Provide the [x, y] coordinate of the cell's center where the given text is located.  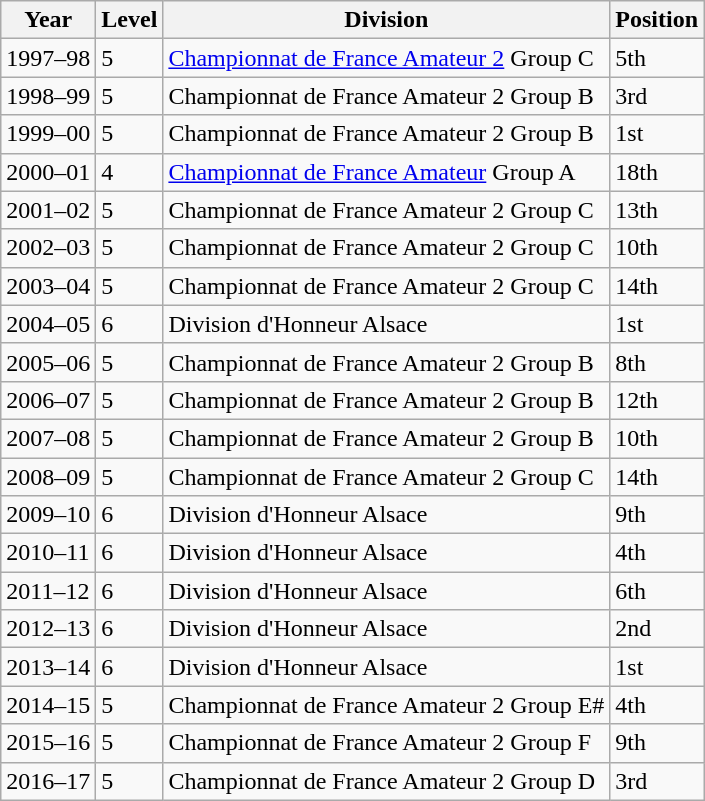
2006–07 [48, 400]
2011–12 [48, 591]
2015–16 [48, 743]
2000–01 [48, 172]
2014–15 [48, 705]
Level [130, 20]
Year [48, 20]
2016–17 [48, 781]
2013–14 [48, 667]
2012–13 [48, 629]
4 [130, 172]
18th [657, 172]
2010–11 [48, 553]
12th [657, 400]
Division [386, 20]
2003–04 [48, 286]
Championnat de France Amateur 2 Group E# [386, 705]
2007–08 [48, 438]
Championnat de France Amateur Group A [386, 172]
1997–98 [48, 58]
6th [657, 591]
2004–05 [48, 324]
2005–06 [48, 362]
Championnat de France Amateur 2 Group D [386, 781]
Championnat de France Amateur 2 Group F [386, 743]
13th [657, 210]
1999–00 [48, 134]
2008–09 [48, 477]
8th [657, 362]
2009–10 [48, 515]
2002–03 [48, 248]
2001–02 [48, 210]
5th [657, 58]
Position [657, 20]
1998–99 [48, 96]
2nd [657, 629]
